Search for the cell housing the specified text and yield its [X, Y] center coordinate. 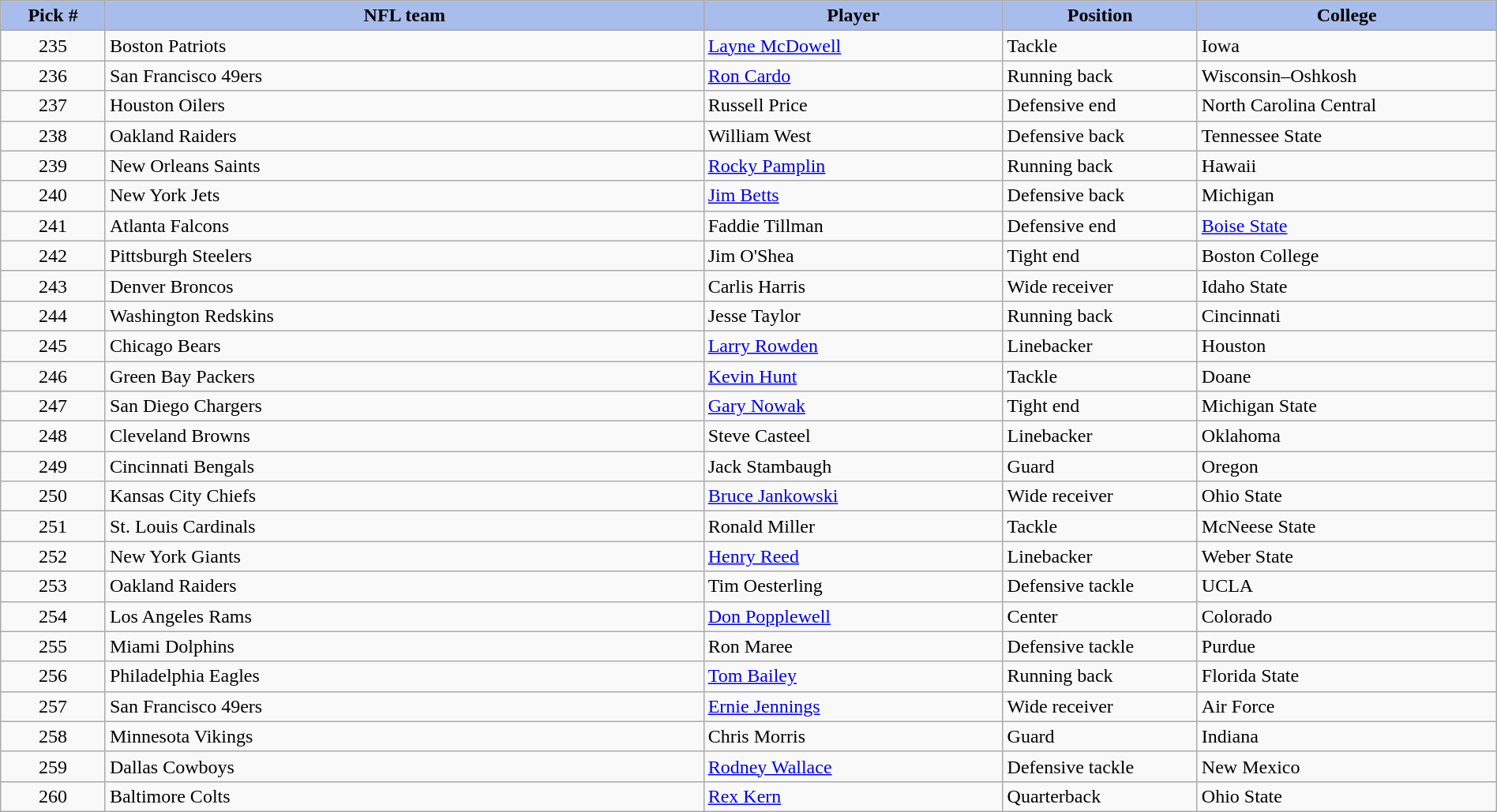
Cleveland Browns [404, 436]
NFL team [404, 16]
Cincinnati Bengals [404, 466]
Faddie Tillman [853, 226]
248 [54, 436]
Purdue [1347, 646]
Jim O'Shea [853, 256]
New Mexico [1347, 766]
Atlanta Falcons [404, 226]
Chicago Bears [404, 346]
Tennessee State [1347, 136]
College [1347, 16]
Miami Dolphins [404, 646]
Boston Patriots [404, 46]
Oregon [1347, 466]
Wisconsin–Oshkosh [1347, 76]
244 [54, 316]
Dallas Cowboys [404, 766]
Steve Casteel [853, 436]
William West [853, 136]
Chris Morris [853, 736]
256 [54, 676]
Houston [1347, 346]
Los Angeles Rams [404, 616]
Idaho State [1347, 286]
Iowa [1347, 46]
Tim Oesterling [853, 586]
Ronald Miller [853, 526]
Hawaii [1347, 166]
Quarterback [1100, 796]
McNeese State [1347, 526]
241 [54, 226]
Jim Betts [853, 196]
Player [853, 16]
Russell Price [853, 106]
Philadelphia Eagles [404, 676]
239 [54, 166]
San Diego Chargers [404, 406]
255 [54, 646]
Jack Stambaugh [853, 466]
238 [54, 136]
Kevin Hunt [853, 376]
242 [54, 256]
Ron Cardo [853, 76]
St. Louis Cardinals [404, 526]
250 [54, 496]
Minnesota Vikings [404, 736]
Layne McDowell [853, 46]
Rocky Pamplin [853, 166]
259 [54, 766]
Houston Oilers [404, 106]
Boston College [1347, 256]
Jesse Taylor [853, 316]
Gary Nowak [853, 406]
252 [54, 556]
Air Force [1347, 706]
Indiana [1347, 736]
Tom Bailey [853, 676]
Michigan State [1347, 406]
Weber State [1347, 556]
257 [54, 706]
246 [54, 376]
247 [54, 406]
Boise State [1347, 226]
Henry Reed [853, 556]
UCLA [1347, 586]
Cincinnati [1347, 316]
251 [54, 526]
Colorado [1347, 616]
253 [54, 586]
Ernie Jennings [853, 706]
Kansas City Chiefs [404, 496]
Washington Redskins [404, 316]
Green Bay Packers [404, 376]
New York Giants [404, 556]
Bruce Jankowski [853, 496]
Doane [1347, 376]
245 [54, 346]
236 [54, 76]
North Carolina Central [1347, 106]
Baltimore Colts [404, 796]
Rodney Wallace [853, 766]
Center [1100, 616]
Carlis Harris [853, 286]
235 [54, 46]
Florida State [1347, 676]
Rex Kern [853, 796]
260 [54, 796]
New Orleans Saints [404, 166]
Pittsburgh Steelers [404, 256]
Ron Maree [853, 646]
Don Popplewell [853, 616]
Larry Rowden [853, 346]
240 [54, 196]
New York Jets [404, 196]
Pick # [54, 16]
Denver Broncos [404, 286]
243 [54, 286]
Michigan [1347, 196]
Oklahoma [1347, 436]
249 [54, 466]
258 [54, 736]
237 [54, 106]
Position [1100, 16]
254 [54, 616]
